Detect which cell encompasses the target text, then output its (X, Y) center coordinate. 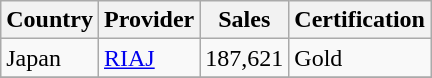
Country (50, 20)
Gold (360, 58)
Certification (360, 20)
Sales (244, 20)
Japan (50, 58)
RIAJ (148, 58)
Provider (148, 20)
187,621 (244, 58)
